Find where the given text appears and provide that cell's center as [X, Y] coordinate. 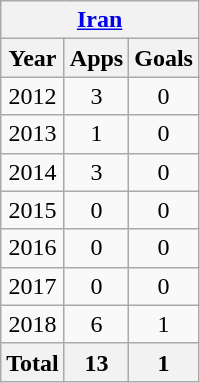
6 [96, 324]
2017 [33, 286]
2012 [33, 96]
Year [33, 58]
Apps [96, 58]
Total [33, 362]
2016 [33, 248]
Goals [164, 58]
Iran [100, 20]
2015 [33, 210]
13 [96, 362]
2018 [33, 324]
2013 [33, 134]
2014 [33, 172]
